Extract the (x, y) coordinate from the center of the cell holding the provided text.  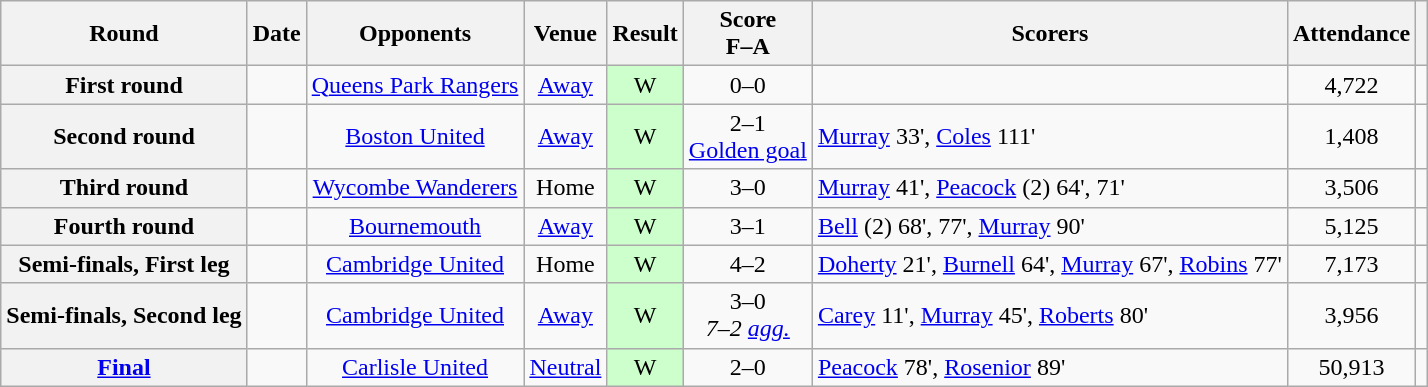
Neutral (566, 367)
2–0 (748, 367)
Wycombe Wanderers (415, 188)
3–1 (748, 226)
Second round (124, 136)
Carlisle United (415, 367)
Fourth round (124, 226)
Peacock 78', Rosenior 89' (1050, 367)
Round (124, 34)
3,956 (1351, 316)
Final (124, 367)
2–1Golden goal (748, 136)
Result (645, 34)
Venue (566, 34)
Murray 33', Coles 111' (1050, 136)
ScoreF–A (748, 34)
Date (276, 34)
Scorers (1050, 34)
Doherty 21', Burnell 64', Murray 67', Robins 77' (1050, 264)
0–0 (748, 85)
1,408 (1351, 136)
Opponents (415, 34)
First round (124, 85)
Attendance (1351, 34)
7,173 (1351, 264)
4–2 (748, 264)
Third round (124, 188)
Bournemouth (415, 226)
4,722 (1351, 85)
Semi-finals, Second leg (124, 316)
Carey 11', Murray 45', Roberts 80' (1050, 316)
Murray 41', Peacock (2) 64', 71' (1050, 188)
Queens Park Rangers (415, 85)
Semi-finals, First leg (124, 264)
3,506 (1351, 188)
3–07–2 agg. (748, 316)
3–0 (748, 188)
50,913 (1351, 367)
Boston United (415, 136)
Bell (2) 68', 77', Murray 90' (1050, 226)
5,125 (1351, 226)
